For the text-containing cell, return its midpoint in [X, Y] coordinate format. 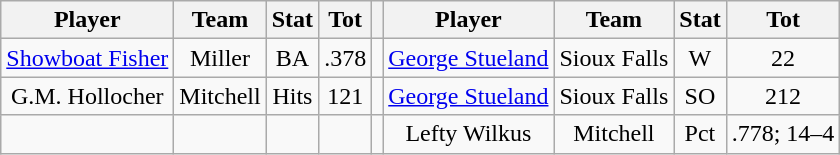
Miller [220, 58]
W [700, 58]
.778; 14–4 [783, 134]
G.M. Hollocher [88, 96]
22 [783, 58]
SO [700, 96]
Showboat Fisher [88, 58]
Lefty Wilkus [468, 134]
BA [292, 58]
Pct [700, 134]
212 [783, 96]
.378 [346, 58]
121 [346, 96]
Hits [292, 96]
